Identify which cell holds the provided text, then report its (X, Y) central coordinate. 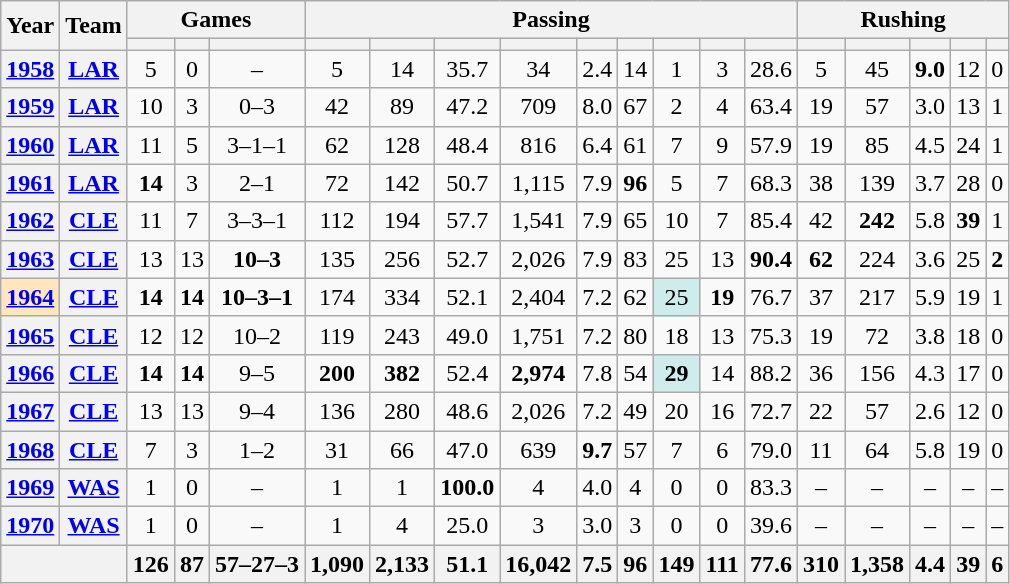
382 (402, 373)
61 (636, 145)
17 (968, 373)
9.7 (598, 449)
243 (402, 335)
1968 (30, 449)
3.6 (930, 259)
139 (876, 183)
0–3 (256, 107)
39.6 (770, 526)
51.1 (468, 564)
85.4 (770, 221)
1966 (30, 373)
2,133 (402, 564)
1,541 (538, 221)
310 (820, 564)
4.4 (930, 564)
1958 (30, 69)
156 (876, 373)
2,404 (538, 297)
111 (722, 564)
3–3–1 (256, 221)
47.0 (468, 449)
149 (676, 564)
57–27–3 (256, 564)
52.7 (468, 259)
119 (338, 335)
63.4 (770, 107)
16 (722, 411)
67 (636, 107)
54 (636, 373)
90.4 (770, 259)
9–5 (256, 373)
128 (402, 145)
112 (338, 221)
83.3 (770, 488)
217 (876, 297)
28 (968, 183)
10–2 (256, 335)
135 (338, 259)
Team (94, 26)
1970 (30, 526)
10–3–1 (256, 297)
50.7 (468, 183)
48.6 (468, 411)
1,090 (338, 564)
29 (676, 373)
34 (538, 69)
52.4 (468, 373)
76.7 (770, 297)
72.7 (770, 411)
224 (876, 259)
334 (402, 297)
49 (636, 411)
85 (876, 145)
194 (402, 221)
1969 (30, 488)
136 (338, 411)
3.8 (930, 335)
2–1 (256, 183)
57.9 (770, 145)
1962 (30, 221)
66 (402, 449)
22 (820, 411)
1,358 (876, 564)
10–3 (256, 259)
142 (402, 183)
79.0 (770, 449)
Year (30, 26)
1964 (30, 297)
64 (876, 449)
1961 (30, 183)
1,115 (538, 183)
1–2 (256, 449)
2.6 (930, 411)
9.0 (930, 69)
1965 (30, 335)
1963 (30, 259)
4.0 (598, 488)
88.2 (770, 373)
3.7 (930, 183)
200 (338, 373)
6.4 (598, 145)
83 (636, 259)
25.0 (468, 526)
Games (216, 20)
36 (820, 373)
7.5 (598, 564)
35.7 (468, 69)
89 (402, 107)
2,974 (538, 373)
87 (192, 564)
242 (876, 221)
1960 (30, 145)
280 (402, 411)
256 (402, 259)
9–4 (256, 411)
1,751 (538, 335)
126 (150, 564)
49.0 (468, 335)
80 (636, 335)
24 (968, 145)
5.9 (930, 297)
68.3 (770, 183)
37 (820, 297)
45 (876, 69)
100.0 (468, 488)
77.6 (770, 564)
709 (538, 107)
48.4 (468, 145)
8.0 (598, 107)
Rushing (902, 20)
20 (676, 411)
Passing (552, 20)
4.3 (930, 373)
9 (722, 145)
1967 (30, 411)
174 (338, 297)
28.6 (770, 69)
4.5 (930, 145)
2.4 (598, 69)
65 (636, 221)
7.8 (598, 373)
38 (820, 183)
1959 (30, 107)
16,042 (538, 564)
47.2 (468, 107)
57.7 (468, 221)
639 (538, 449)
3–1–1 (256, 145)
816 (538, 145)
31 (338, 449)
52.1 (468, 297)
75.3 (770, 335)
